Return [X, Y] of the center of cell containing provided text 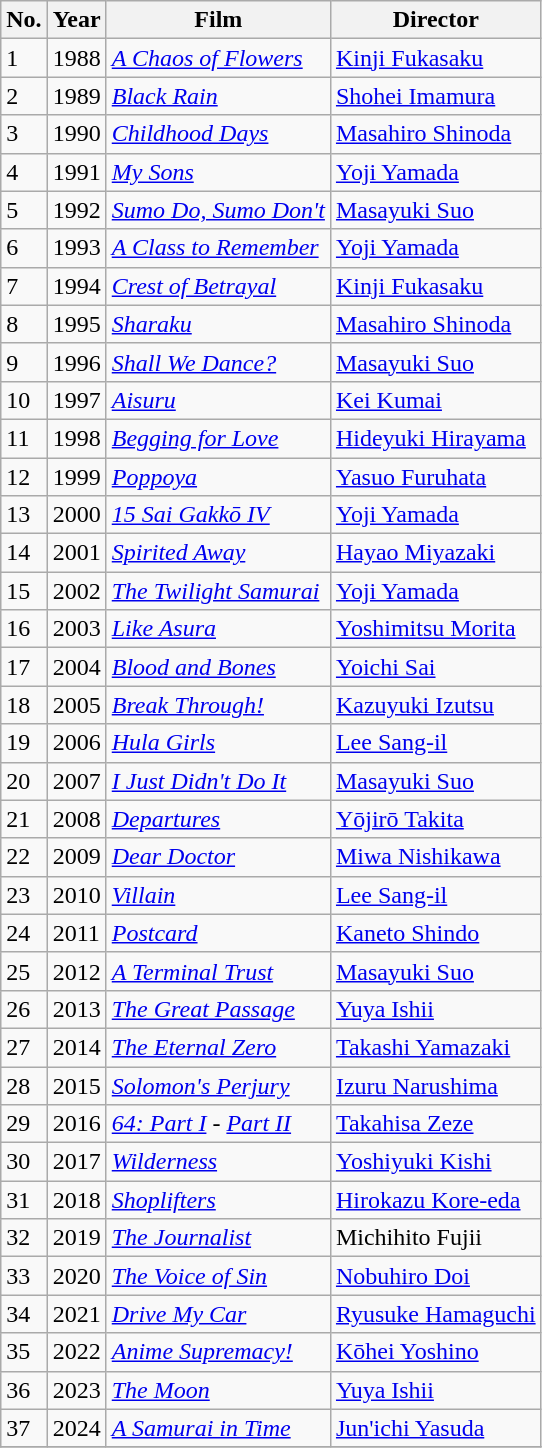
29 [24, 1124]
2010 [76, 895]
The Voice of Sin [218, 1276]
Miwa Nishikawa [436, 857]
Yōjirō Takita [436, 819]
1988 [76, 58]
Yoichi Sai [436, 667]
The Great Passage [218, 1009]
1999 [76, 477]
Solomon's Perjury [218, 1085]
2001 [76, 553]
Villain [218, 895]
The Moon [218, 1390]
Dear Doctor [218, 857]
36 [24, 1390]
Poppoya [218, 477]
16 [24, 629]
3 [24, 134]
Nobuhiro Doi [436, 1276]
2020 [76, 1276]
13 [24, 515]
15 Sai Gakkō IV [218, 515]
Yasuo Furuhata [436, 477]
Kōhei Yoshino [436, 1352]
Spirited Away [218, 553]
10 [24, 400]
Jun'ichi Yasuda [436, 1428]
A Samurai in Time [218, 1428]
2005 [76, 705]
1 [24, 58]
Kazuyuki Izutsu [436, 705]
1989 [76, 96]
Drive My Car [218, 1314]
Shoplifters [218, 1200]
Wilderness [218, 1162]
Director [436, 20]
35 [24, 1352]
A Class to Remember [218, 248]
2008 [76, 819]
1997 [76, 400]
4 [24, 172]
2006 [76, 743]
1990 [76, 134]
23 [24, 895]
Yoshiyuki Kishi [436, 1162]
No. [24, 20]
2013 [76, 1009]
2017 [76, 1162]
5 [24, 210]
26 [24, 1009]
1991 [76, 172]
Film [218, 20]
Takashi Yamazaki [436, 1047]
17 [24, 667]
Hideyuki Hirayama [436, 438]
Begging for Love [218, 438]
8 [24, 324]
Kei Kumai [436, 400]
34 [24, 1314]
27 [24, 1047]
15 [24, 591]
Hayao Miyazaki [436, 553]
2007 [76, 781]
9 [24, 362]
A Terminal Trust [218, 971]
Kaneto Shindo [436, 933]
1998 [76, 438]
24 [24, 933]
22 [24, 857]
2022 [76, 1352]
Black Rain [218, 96]
Ryusuke Hamaguchi [436, 1314]
7 [24, 286]
37 [24, 1428]
19 [24, 743]
Shall We Dance? [218, 362]
1995 [76, 324]
Hula Girls [218, 743]
2000 [76, 515]
33 [24, 1276]
Shohei Imamura [436, 96]
My Sons [218, 172]
2011 [76, 933]
1996 [76, 362]
Sharaku [218, 324]
14 [24, 553]
1994 [76, 286]
2016 [76, 1124]
2024 [76, 1428]
Blood and Bones [218, 667]
Year [76, 20]
Aisuru [218, 400]
Michihito Fujii [436, 1238]
Takahisa Zeze [436, 1124]
Crest of Betrayal [218, 286]
20 [24, 781]
Izuru Narushima [436, 1085]
28 [24, 1085]
Childhood Days [218, 134]
Anime Supremacy! [218, 1352]
A Chaos of Flowers [218, 58]
12 [24, 477]
21 [24, 819]
11 [24, 438]
2014 [76, 1047]
2003 [76, 629]
The Eternal Zero [218, 1047]
64: Part I - Part II [218, 1124]
Yoshimitsu Morita [436, 629]
2012 [76, 971]
I Just Didn't Do It [218, 781]
Departures [218, 819]
2 [24, 96]
Sumo Do, Sumo Don't [218, 210]
6 [24, 248]
18 [24, 705]
2002 [76, 591]
The Twilight Samurai [218, 591]
32 [24, 1238]
2021 [76, 1314]
25 [24, 971]
2019 [76, 1238]
30 [24, 1162]
2004 [76, 667]
2015 [76, 1085]
The Journalist [218, 1238]
2018 [76, 1200]
1993 [76, 248]
2009 [76, 857]
Break Through! [218, 705]
2023 [76, 1390]
31 [24, 1200]
1992 [76, 210]
Postcard [218, 933]
Hirokazu Kore-eda [436, 1200]
Like Asura [218, 629]
